Return the (x, y) coordinate for the center point of the cell that contains the specified text.  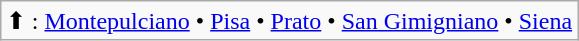
⬆ : Montepulciano • Pisa • Prato • San Gimigniano • Siena (290, 21)
